Provide the [X, Y] coordinate of the cell's center where the given text is located.  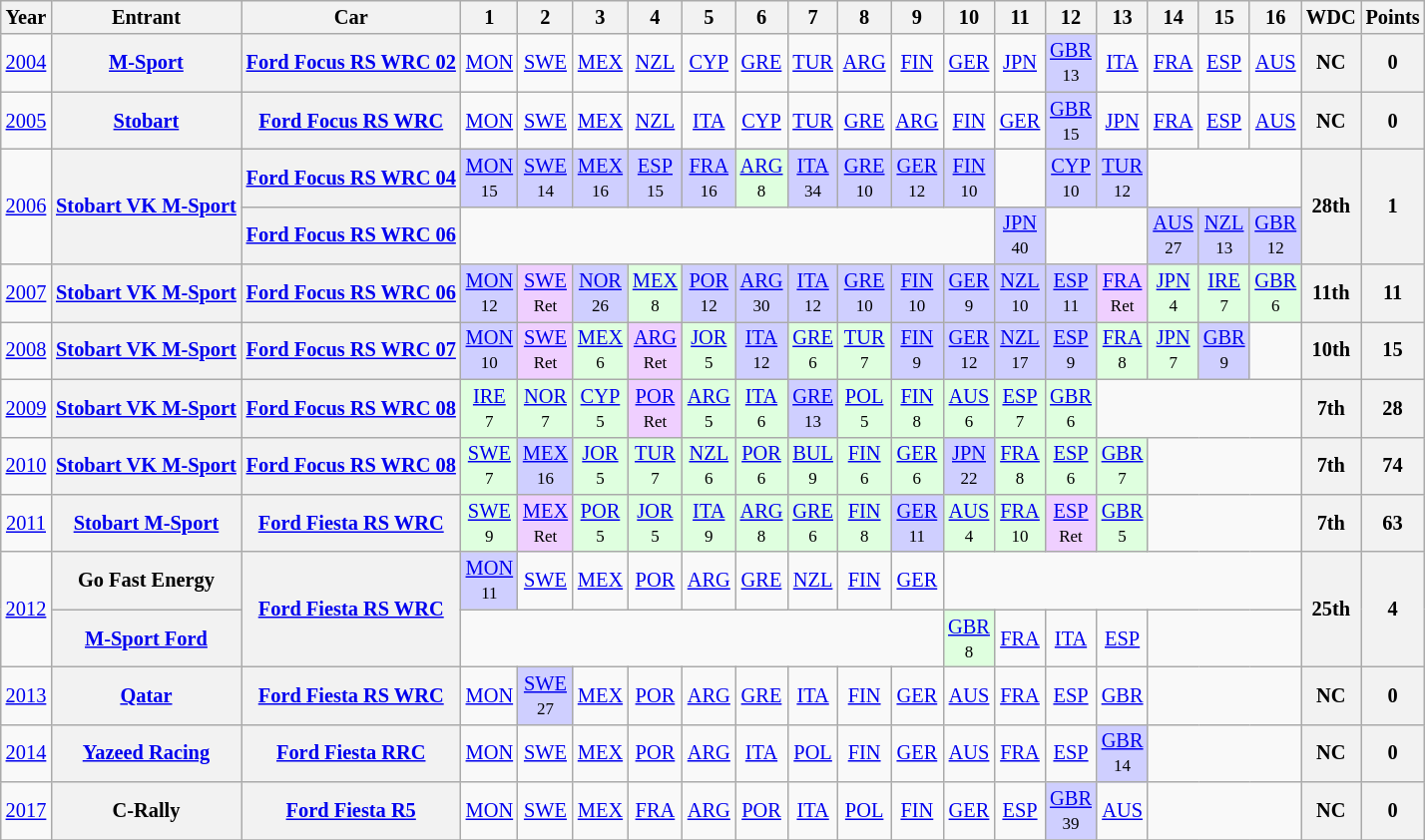
ESP6 [1071, 466]
2010 [26, 466]
AUS4 [969, 523]
ITA9 [709, 523]
FIN9 [916, 350]
12 [1071, 17]
JPN40 [1020, 235]
2005 [26, 121]
BUL9 [812, 466]
GBR5 [1123, 523]
GBR12 [1275, 235]
MEXRet [545, 523]
14 [1173, 17]
28 [1393, 408]
6 [762, 17]
5 [709, 17]
ITA6 [762, 408]
MEX8 [655, 293]
Ford Focus RS WRC 07 [351, 350]
Ford Fiesta R5 [351, 811]
POL5 [864, 408]
2009 [26, 408]
8 [864, 17]
Points [1393, 17]
MON11 [489, 581]
POR6 [762, 466]
NOR26 [601, 293]
GBR7 [1123, 466]
MON12 [489, 293]
Year [26, 17]
16 [1275, 17]
C-Rally [146, 811]
2013 [26, 695]
25th [1331, 609]
SWE14 [545, 178]
13 [1123, 17]
FRA10 [1020, 523]
2 [545, 17]
GBR15 [1071, 121]
NZL17 [1020, 350]
SWE9 [489, 523]
2006 [26, 206]
Stobart [146, 121]
CYP10 [1071, 178]
63 [1393, 523]
AUS6 [969, 408]
10th [1331, 350]
MEX6 [601, 350]
GBR13 [1071, 63]
GBR39 [1071, 811]
GRE13 [812, 408]
GBR9 [1224, 350]
Yazeed Racing [146, 753]
ESP15 [655, 178]
ARG30 [762, 293]
PORRet [655, 408]
SWE7 [489, 466]
M-Sport Ford [146, 638]
11th [1331, 293]
9 [916, 17]
2017 [26, 811]
MON10 [489, 350]
Ford Fiesta RRC [351, 753]
JPN22 [969, 466]
AUS27 [1173, 235]
Stobart M-Sport [146, 523]
2011 [26, 523]
ESP11 [1071, 293]
28th [1331, 206]
Ford Focus RS WRC 02 [351, 63]
ESP7 [1020, 408]
GBR8 [969, 638]
Car [351, 17]
JPN4 [1173, 293]
Ford Focus RS WRC [351, 121]
ITA34 [812, 178]
7 [812, 17]
Ford Focus RS WRC 04 [351, 178]
NOR7 [545, 408]
GER11 [916, 523]
TUR12 [1123, 178]
ARGRet [655, 350]
NZL13 [1224, 235]
JPN7 [1173, 350]
74 [1393, 466]
WDC [1331, 17]
FRA16 [709, 178]
2008 [26, 350]
ARG5 [709, 408]
FIN6 [864, 466]
2004 [26, 63]
MON15 [489, 178]
ESPRet [1071, 523]
2014 [26, 753]
2012 [26, 609]
3 [601, 17]
Qatar [146, 695]
GER9 [969, 293]
GBR14 [1123, 753]
ESP9 [1071, 350]
GER6 [916, 466]
POR12 [709, 293]
GBR [1123, 695]
10 [969, 17]
NZL6 [709, 466]
2007 [26, 293]
Go Fast Energy [146, 581]
NZL10 [1020, 293]
CYP5 [601, 408]
M-Sport [146, 63]
FRARet [1123, 293]
POR5 [601, 523]
Entrant [146, 17]
SWE27 [545, 695]
